Extract the (x, y) coordinate from the center of the cell holding the provided text.  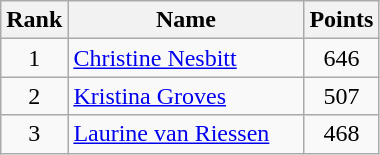
Rank (34, 20)
507 (342, 96)
646 (342, 58)
3 (34, 134)
1 (34, 58)
Laurine van Riessen (186, 134)
2 (34, 96)
Christine Nesbitt (186, 58)
Name (186, 20)
Points (342, 20)
468 (342, 134)
Kristina Groves (186, 96)
